For the text-containing cell, return its midpoint in (x, y) coordinate format. 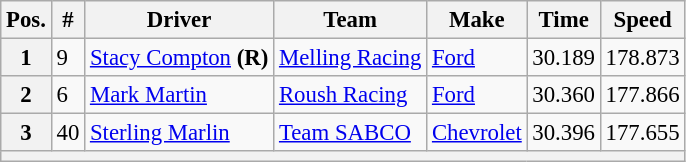
2 (26, 95)
Sterling Marlin (180, 133)
40 (68, 133)
30.396 (564, 133)
Mark Martin (180, 95)
30.360 (564, 95)
6 (68, 95)
Team SABCO (350, 133)
177.866 (642, 95)
Roush Racing (350, 95)
Team (350, 20)
Stacy Compton (R) (180, 58)
Chevrolet (477, 133)
Time (564, 20)
9 (68, 58)
Driver (180, 20)
# (68, 20)
Make (477, 20)
1 (26, 58)
Pos. (26, 20)
Speed (642, 20)
30.189 (564, 58)
178.873 (642, 58)
3 (26, 133)
177.655 (642, 133)
Melling Racing (350, 58)
